For the text-containing cell, return its midpoint in [x, y] coordinate format. 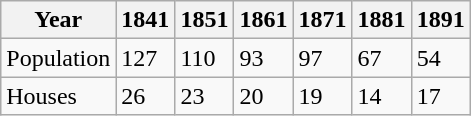
1891 [440, 20]
1841 [146, 20]
1861 [264, 20]
110 [204, 58]
Population [58, 58]
97 [322, 58]
Houses [58, 96]
93 [264, 58]
Year [58, 20]
19 [322, 96]
23 [204, 96]
1871 [322, 20]
1851 [204, 20]
20 [264, 96]
17 [440, 96]
14 [382, 96]
127 [146, 58]
54 [440, 58]
26 [146, 96]
67 [382, 58]
1881 [382, 20]
